Extract the (X, Y) coordinate from the center of the cell holding the provided text.  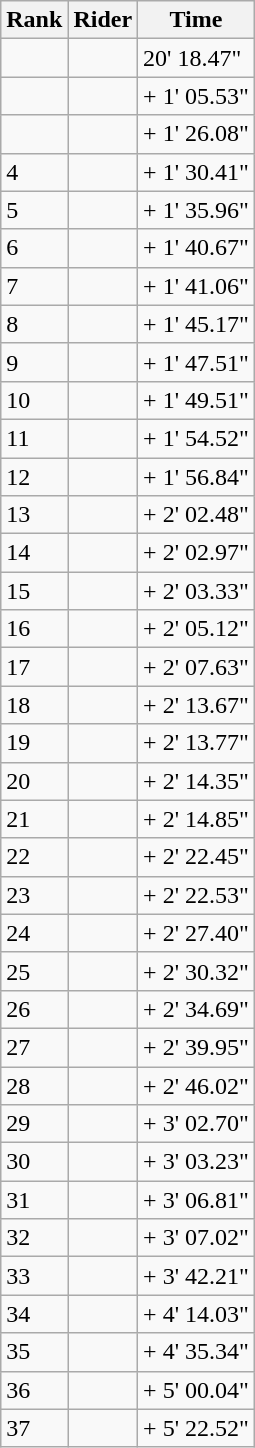
Rider (103, 20)
+ 1' 45.17" (196, 324)
+ 1' 54.52" (196, 438)
+ 2' 34.69" (196, 1009)
33 (34, 1276)
+ 1' 41.06" (196, 286)
14 (34, 553)
+ 1' 40.67" (196, 248)
13 (34, 515)
+ 2' 05.12" (196, 629)
36 (34, 1390)
26 (34, 1009)
12 (34, 477)
+ 3' 42.21" (196, 1276)
7 (34, 286)
20 (34, 781)
+ 4' 14.03" (196, 1314)
+ 3' 03.23" (196, 1162)
+ 1' 35.96" (196, 210)
+ 4' 35.34" (196, 1352)
22 (34, 857)
28 (34, 1085)
+ 2' 14.35" (196, 781)
+ 3' 02.70" (196, 1124)
19 (34, 743)
+ 2' 02.97" (196, 553)
21 (34, 819)
+ 2' 13.67" (196, 705)
+ 3' 06.81" (196, 1200)
32 (34, 1238)
+ 2' 03.33" (196, 591)
+ 2' 02.48" (196, 515)
6 (34, 248)
+ 1' 47.51" (196, 362)
23 (34, 895)
+ 2' 14.85" (196, 819)
+ 2' 30.32" (196, 971)
18 (34, 705)
24 (34, 933)
+ 2' 22.53" (196, 895)
29 (34, 1124)
+ 1' 56.84" (196, 477)
17 (34, 667)
+ 1' 49.51" (196, 400)
+ 2' 13.77" (196, 743)
16 (34, 629)
+ 2' 27.40" (196, 933)
15 (34, 591)
+ 1' 26.08" (196, 134)
Rank (34, 20)
+ 1' 30.41" (196, 172)
+ 2' 22.45" (196, 857)
25 (34, 971)
+ 3' 07.02" (196, 1238)
20' 18.47" (196, 58)
30 (34, 1162)
4 (34, 172)
8 (34, 324)
31 (34, 1200)
9 (34, 362)
10 (34, 400)
37 (34, 1428)
27 (34, 1047)
5 (34, 210)
Time (196, 20)
+ 2' 39.95" (196, 1047)
34 (34, 1314)
+ 2' 07.63" (196, 667)
+ 5' 00.04" (196, 1390)
+ 1' 05.53" (196, 96)
11 (34, 438)
35 (34, 1352)
+ 5' 22.52" (196, 1428)
+ 2' 46.02" (196, 1085)
